Search for the cell housing the specified text and yield its [x, y] center coordinate. 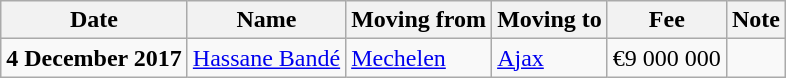
Note [756, 20]
Mechelen [419, 58]
Moving from [419, 20]
Name [266, 20]
Date [94, 20]
€9 000 000 [666, 58]
Moving to [550, 20]
Hassane Bandé [266, 58]
Ajax [550, 58]
Fee [666, 20]
4 December 2017 [94, 58]
